Search for the cell housing the specified text and yield its [X, Y] center coordinate. 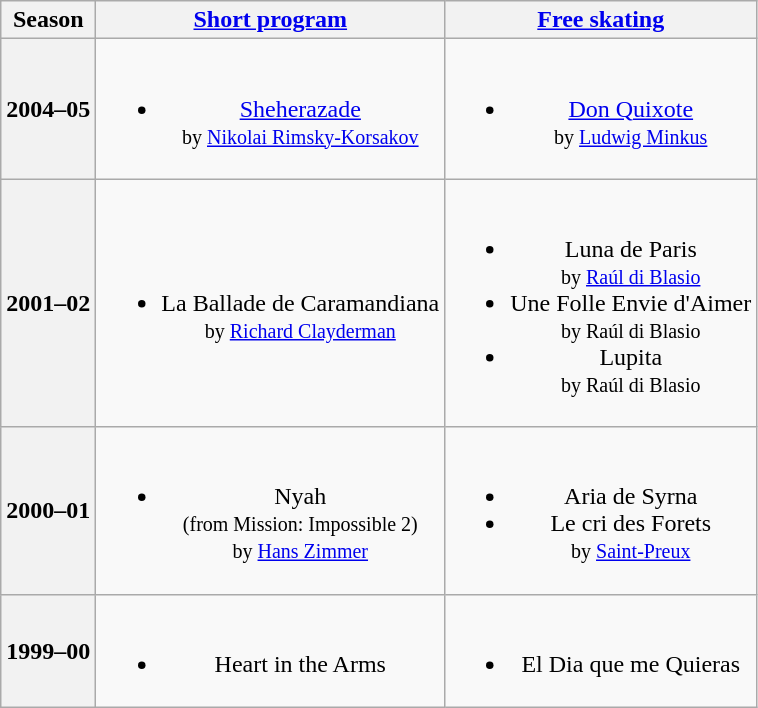
1999–00 [48, 650]
Aria de SyrnaLe cri des Forets by Saint-Preux [601, 510]
El Dia que me Quieras [601, 650]
Don Quixote by Ludwig Minkus [601, 109]
Sheherazade by Nikolai Rimsky-Korsakov [270, 109]
Nyah (from Mission: Impossible 2) by Hans Zimmer [270, 510]
Free skating [601, 20]
Heart in the Arms [270, 650]
2000–01 [48, 510]
La Ballade de Caramandiana by Richard Clayderman [270, 303]
2004–05 [48, 109]
2001–02 [48, 303]
Season [48, 20]
Short program [270, 20]
Luna de Paris by Raúl di Blasio Une Folle Envie d'Aimer by Raúl di Blasio Lupita by Raúl di Blasio [601, 303]
